For the text-containing cell, return its midpoint in (X, Y) coordinate format. 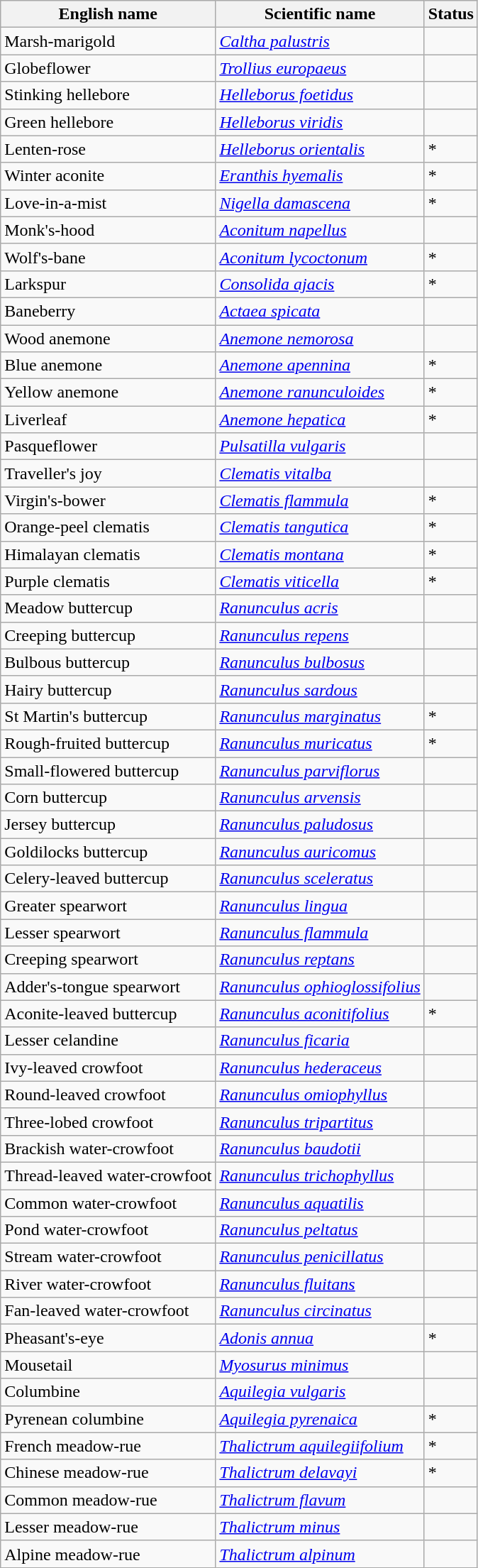
Thalictrum alpinum (320, 1554)
Clematis tangutica (320, 527)
Pheasant's-eye (108, 1338)
Chinese meadow-rue (108, 1473)
Three-lobed crowfoot (108, 1122)
Anemone ranunculoides (320, 393)
Common meadow-rue (108, 1500)
Himalayan clematis (108, 554)
Round-leaved crowfoot (108, 1095)
Globeflower (108, 68)
Larkspur (108, 284)
Clematis viticella (320, 581)
Ranunculus bulbosus (320, 662)
Columbine (108, 1392)
Thalictrum flavum (320, 1500)
Pond water-crowfoot (108, 1230)
Consolida ajacis (320, 284)
Green hellebore (108, 122)
Status (451, 14)
Ivy-leaved crowfoot (108, 1068)
Corn buttercup (108, 798)
Myosurus minimus (320, 1365)
Ranunculus marginatus (320, 716)
Purple clematis (108, 581)
Ranunculus parviflorus (320, 770)
Yellow anemone (108, 393)
Hairy buttercup (108, 689)
French meadow-rue (108, 1446)
Traveller's joy (108, 473)
Orange-peel clematis (108, 527)
Jersey buttercup (108, 825)
Rough-fruited buttercup (108, 743)
Anemone apennina (320, 366)
Ranunculus arvensis (320, 798)
Aquilegia pyrenaica (320, 1419)
Lesser celandine (108, 1041)
Ranunculus omiophyllus (320, 1095)
Aconite-leaved buttercup (108, 1014)
Ranunculus trichophyllus (320, 1175)
Celery-leaved buttercup (108, 879)
Ranunculus flammula (320, 933)
Liverleaf (108, 420)
Ranunculus sardous (320, 689)
Ranunculus aconitifolius (320, 1014)
River water-crowfoot (108, 1284)
Bulbous buttercup (108, 662)
Ranunculus muricatus (320, 743)
Ranunculus acris (320, 608)
Stream water-crowfoot (108, 1257)
Mousetail (108, 1365)
Goldilocks buttercup (108, 852)
Lesser spearwort (108, 933)
Clematis montana (320, 554)
Alpine meadow-rue (108, 1554)
Ranunculus auricomus (320, 852)
Ranunculus fluitans (320, 1284)
Fan-leaved water-crowfoot (108, 1311)
Pasqueflower (108, 446)
Wolf's-bane (108, 257)
Creeping spearwort (108, 960)
Anemone nemorosa (320, 339)
Lesser meadow-rue (108, 1527)
Scientific name (320, 14)
Actaea spicata (320, 311)
Ranunculus aquatilis (320, 1203)
Aquilegia vulgaris (320, 1392)
Thalictrum minus (320, 1527)
Ranunculus penicillatus (320, 1257)
Small-flowered buttercup (108, 770)
Ranunculus peltatus (320, 1230)
Ranunculus sceleratus (320, 879)
Adder's-tongue spearwort (108, 987)
Clematis vitalba (320, 473)
Ranunculus paludosus (320, 825)
Ranunculus reptans (320, 960)
Monk's-hood (108, 230)
Aconitum lycoctonum (320, 257)
Brackish water-crowfoot (108, 1148)
Common water-crowfoot (108, 1203)
Thread-leaved water-crowfoot (108, 1175)
Thalictrum aquilegiifolium (320, 1446)
Helleborus foetidus (320, 95)
Eranthis hyemalis (320, 176)
Creeping buttercup (108, 635)
Love-in-a-mist (108, 203)
Blue anemone (108, 366)
Virgin's-bower (108, 500)
Ranunculus baudotii (320, 1148)
Trollius europaeus (320, 68)
Helleborus viridis (320, 122)
Helleborus orientalis (320, 149)
Lenten-rose (108, 149)
Caltha palustris (320, 41)
Thalictrum delavayi (320, 1473)
St Martin's buttercup (108, 716)
Baneberry (108, 311)
Adonis annua (320, 1338)
Ranunculus ophioglossifolius (320, 987)
Marsh-marigold (108, 41)
Ranunculus ficaria (320, 1041)
Ranunculus hederaceus (320, 1068)
Greater spearwort (108, 906)
Meadow buttercup (108, 608)
Ranunculus lingua (320, 906)
Nigella damascena (320, 203)
Winter aconite (108, 176)
Pulsatilla vulgaris (320, 446)
Aconitum napellus (320, 230)
Pyrenean columbine (108, 1419)
Clematis flammula (320, 500)
Ranunculus circinatus (320, 1311)
Wood anemone (108, 339)
English name (108, 14)
Ranunculus tripartitus (320, 1122)
Ranunculus repens (320, 635)
Anemone hepatica (320, 420)
Stinking hellebore (108, 95)
